Return (x, y) of the center of cell containing provided text 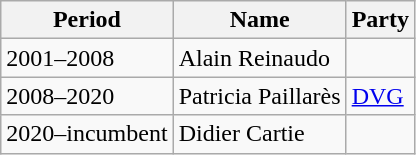
Alain Reinaudo (260, 58)
Name (260, 20)
2020–incumbent (87, 134)
DVG (380, 96)
Patricia Paillarès (260, 96)
Party (380, 20)
Didier Cartie (260, 134)
2001–2008 (87, 58)
Period (87, 20)
2008–2020 (87, 96)
